Pinpoint the cell where the given text exists, returning its [X, Y] midpoint coordinate. 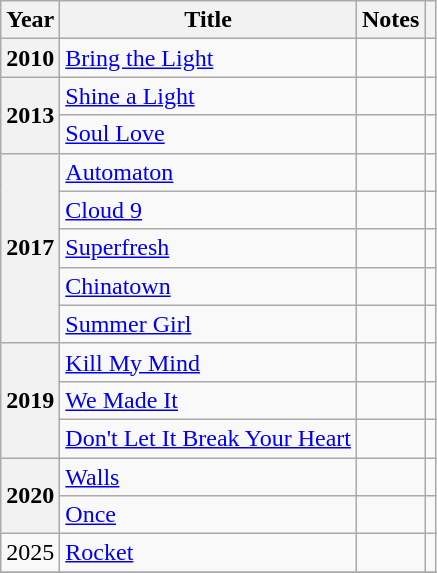
2017 [30, 248]
Kill My Mind [208, 362]
Chinatown [208, 286]
Soul Love [208, 134]
Automaton [208, 172]
Year [30, 20]
Cloud 9 [208, 210]
Title [208, 20]
Bring the Light [208, 58]
Don't Let It Break Your Heart [208, 438]
2020 [30, 496]
Notes [390, 20]
We Made It [208, 400]
Summer Girl [208, 324]
Rocket [208, 553]
2019 [30, 400]
Shine a Light [208, 96]
Walls [208, 477]
2010 [30, 58]
2013 [30, 115]
2025 [30, 553]
Superfresh [208, 248]
Once [208, 515]
